Capture the cell that displays the provided text and extract its [x, y] central coordinate. 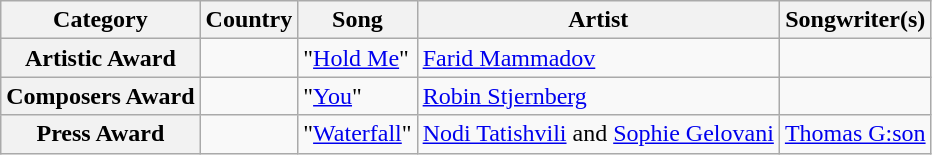
Robin Stjernberg [598, 96]
Artistic Award [100, 58]
Song [358, 20]
Songwriter(s) [855, 20]
Farid Mammadov [598, 58]
"Hold Me" [358, 58]
Press Award [100, 134]
Nodi Tatishvili and Sophie Gelovani [598, 134]
"Waterfall" [358, 134]
Thomas G:son [855, 134]
Country [249, 20]
Composers Award [100, 96]
"You" [358, 96]
Artist [598, 20]
Category [100, 20]
